From the cell containing the given text, extract its center point as (x, y) coordinate. 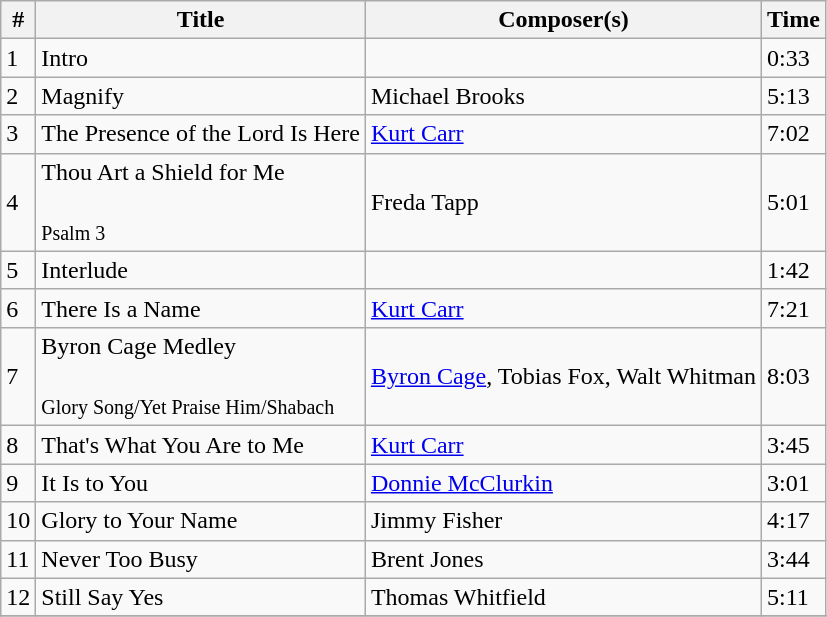
5:11 (794, 597)
3 (18, 134)
Intro (201, 58)
5:01 (794, 202)
0:33 (794, 58)
Title (201, 20)
11 (18, 559)
There Is a Name (201, 308)
8:03 (794, 376)
3:01 (794, 483)
Thomas Whitfield (563, 597)
4:17 (794, 521)
Time (794, 20)
Magnify (201, 96)
4 (18, 202)
1 (18, 58)
5 (18, 270)
Still Say Yes (201, 597)
3:45 (794, 445)
7 (18, 376)
5:13 (794, 96)
3:44 (794, 559)
Never Too Busy (201, 559)
Freda Tapp (563, 202)
2 (18, 96)
Brent Jones (563, 559)
Jimmy Fisher (563, 521)
Interlude (201, 270)
7:02 (794, 134)
# (18, 20)
7:21 (794, 308)
Donnie McClurkin (563, 483)
Byron Cage MedleyGlory Song/Yet Praise Him/Shabach (201, 376)
8 (18, 445)
It Is to You (201, 483)
6 (18, 308)
Thou Art a Shield for MePsalm 3 (201, 202)
The Presence of the Lord Is Here (201, 134)
Michael Brooks (563, 96)
That's What You Are to Me (201, 445)
Glory to Your Name (201, 521)
12 (18, 597)
10 (18, 521)
Composer(s) (563, 20)
Byron Cage, Tobias Fox, Walt Whitman (563, 376)
1:42 (794, 270)
9 (18, 483)
